Provide the (x, y) coordinate of the cell's center where the given text is located.  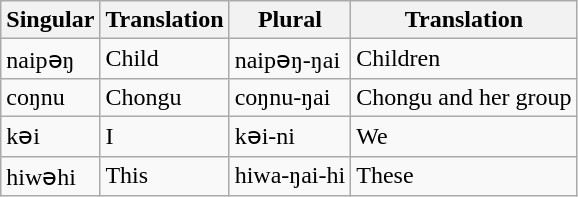
naipəŋ (50, 59)
Singular (50, 20)
kəi (50, 136)
These (464, 176)
Child (164, 59)
I (164, 136)
Children (464, 59)
Plural (290, 20)
hiwǝhi (50, 176)
coŋnu (50, 97)
Chongu and her group (464, 97)
We (464, 136)
This (164, 176)
coŋnu-ŋai (290, 97)
kəi-ni (290, 136)
naipəŋ-ŋai (290, 59)
Chongu (164, 97)
hiwa-ŋai-hi (290, 176)
